Search for the cell housing the specified text and yield its (X, Y) center coordinate. 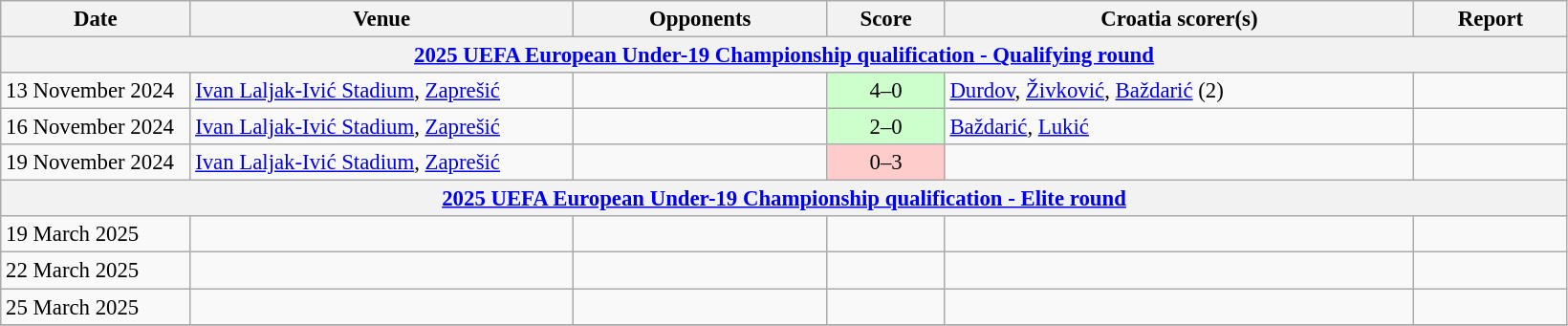
22 March 2025 (96, 271)
Score (885, 19)
4–0 (885, 91)
Venue (382, 19)
Date (96, 19)
19 November 2024 (96, 163)
Durdov, Živković, Baždarić (2) (1180, 91)
0–3 (885, 163)
2025 UEFA European Under-19 Championship qualification - Qualifying round (784, 55)
Opponents (700, 19)
13 November 2024 (96, 91)
2–0 (885, 127)
Croatia scorer(s) (1180, 19)
19 March 2025 (96, 234)
16 November 2024 (96, 127)
Report (1492, 19)
2025 UEFA European Under-19 Championship qualification - Elite round (784, 199)
25 March 2025 (96, 307)
Baždarić, Lukić (1180, 127)
